Determine the (x, y) coordinate at the center of the cell enclosing the given text.  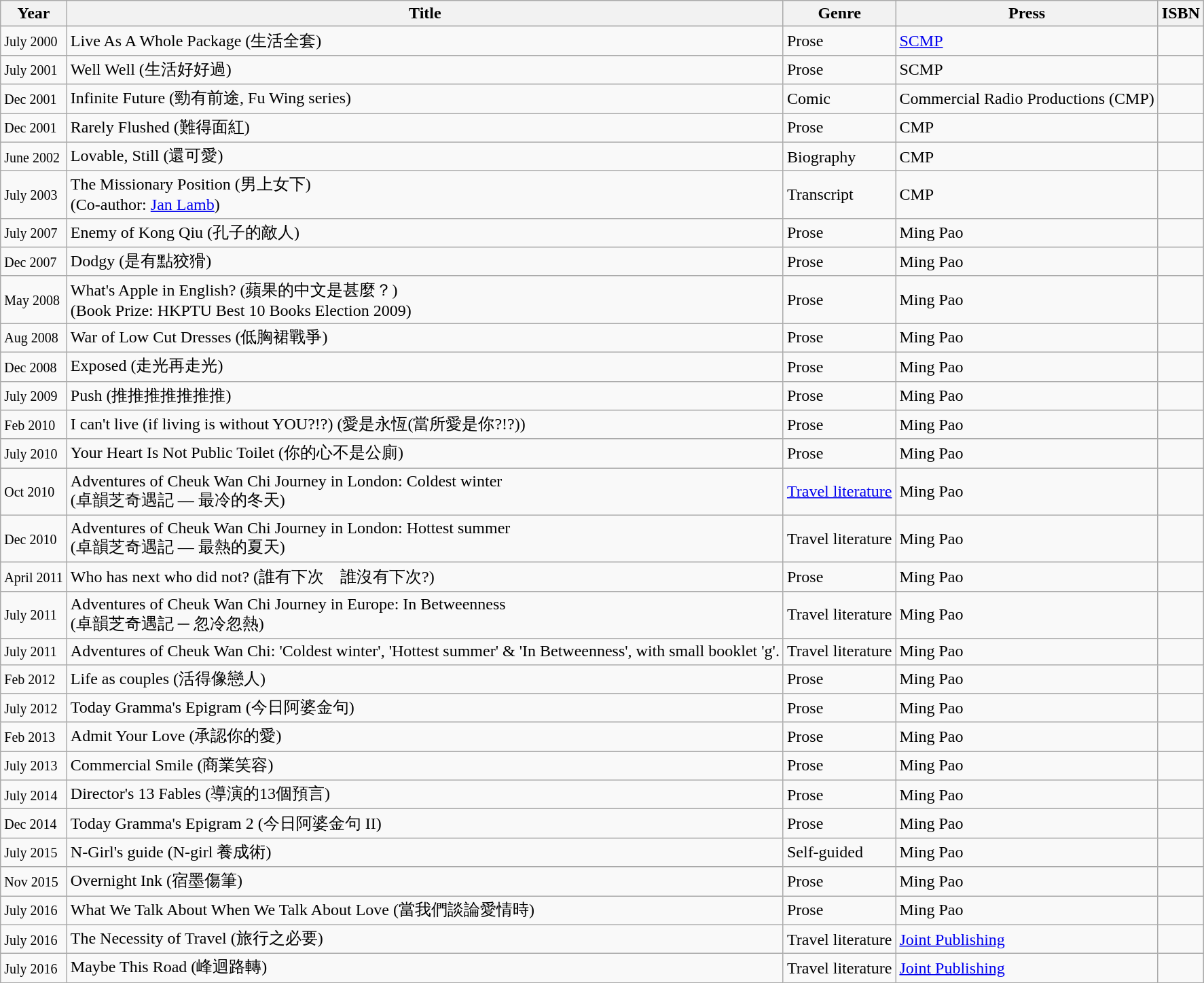
July 2000 (34, 41)
Dec 2007 (34, 262)
Feb 2013 (34, 736)
Adventures of Cheuk Wan Chi Journey in London: Coldest winter(卓韻芝奇遇記 — 最冷的冬天) (425, 492)
Comic (839, 99)
Transcript (839, 195)
July 2001 (34, 69)
July 2014 (34, 795)
Overnight Ink (宿墨傷筆) (425, 882)
Push (推推推推推推推) (425, 395)
Infinite Future (勁有前途, Fu Wing series) (425, 99)
Exposed (走光再走光) (425, 367)
War of Low Cut Dresses (低胸裙戰爭) (425, 338)
July 2010 (34, 454)
N-Girl's guide (N-girl 養成術) (425, 852)
Feb 2010 (34, 425)
Year (34, 14)
July 2015 (34, 852)
Nov 2015 (34, 882)
July 2012 (34, 708)
Self-guided (839, 852)
The Necessity of Travel (旅行之必要) (425, 939)
April 2011 (34, 577)
Maybe This Road (峰迴路轉) (425, 969)
July 2007 (34, 232)
I can't live (if living is without YOU?!?) (愛是永恆(當所愛是你?!?)) (425, 425)
Enemy of Kong Qiu (孔子的敵人) (425, 232)
Admit Your Love (承認你的愛) (425, 736)
Biography (839, 156)
July 2003 (34, 195)
Aug 2008 (34, 338)
Today Gramma's Epigram 2 (今日阿婆金句 II) (425, 823)
Commercial Smile (商業笑容) (425, 766)
Adventures of Cheuk Wan Chi: 'Coldest winter', 'Hottest summer' & 'In Betweenness', with small booklet 'g'. (425, 651)
May 2008 (34, 300)
Well Well (生活好好過) (425, 69)
ISBN (1180, 14)
Genre (839, 14)
What We Talk About When We Talk About Love (當我們談論愛情時) (425, 910)
Who has next who did not? (誰有下次 誰沒有下次?) (425, 577)
What's Apple in English? (蘋果的中文是甚麼？)(Book Prize: HKPTU Best 10 Books Election 2009) (425, 300)
Commercial Radio Productions (CMP) (1027, 99)
Live As A Whole Package (生活全套) (425, 41)
Dec 2008 (34, 367)
June 2002 (34, 156)
Life as couples (活得像戀人) (425, 679)
July 2013 (34, 766)
Feb 2012 (34, 679)
Adventures of Cheuk Wan Chi Journey in Europe: In Betweenness(卓韻芝奇遇記 ─ 忽冷忽熱) (425, 615)
Dodgy (是有點狡猾) (425, 262)
Dec 2014 (34, 823)
Dec 2010 (34, 539)
Title (425, 14)
Director's 13 Fables (導演的13個預言) (425, 795)
Adventures of Cheuk Wan Chi Journey in London: Hottest summer(卓韻芝奇遇記 — 最熱的夏天) (425, 539)
Press (1027, 14)
Lovable, Still (還可愛) (425, 156)
Today Gramma's Epigram (今日阿婆金句) (425, 708)
The Missionary Position (男上女下)(Co-author: Jan Lamb) (425, 195)
Rarely Flushed (難得面紅) (425, 128)
Oct 2010 (34, 492)
Your Heart Is Not Public Toilet (你的心不是公廁) (425, 454)
July 2009 (34, 395)
